Scan for the cell matching the given text and deliver its [X, Y] coordinate at center. 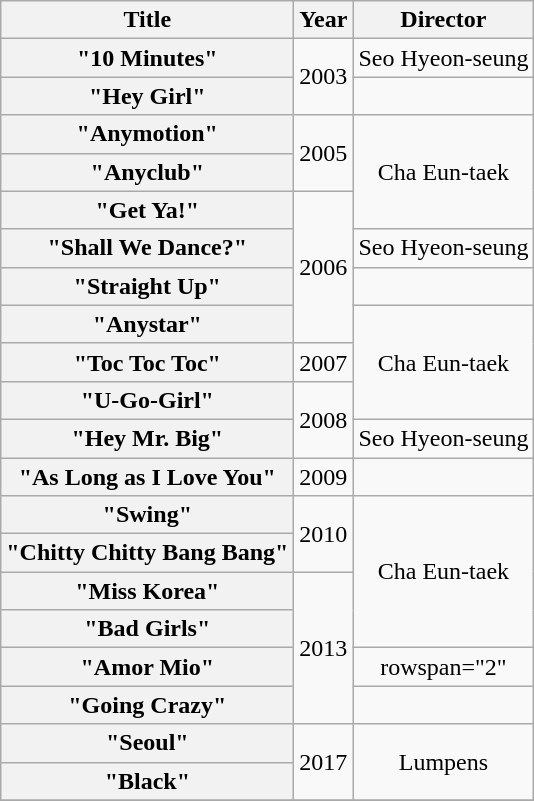
"Anyclub" [148, 172]
2008 [324, 419]
2003 [324, 77]
Lumpens [444, 762]
"Black" [148, 781]
Year [324, 20]
"Swing" [148, 515]
2017 [324, 762]
"Hey Girl" [148, 96]
2005 [324, 153]
"Get Ya!" [148, 210]
"As Long as I Love You" [148, 477]
2006 [324, 267]
"Chitty Chitty Bang Bang" [148, 553]
2013 [324, 648]
Title [148, 20]
2007 [324, 362]
2009 [324, 477]
"U-Go-Girl" [148, 400]
"Toc Toc Toc" [148, 362]
Director [444, 20]
"Shall We Dance?" [148, 248]
"Hey Mr. Big" [148, 438]
"Miss Korea" [148, 591]
"Seoul" [148, 743]
2010 [324, 534]
"Going Crazy" [148, 705]
"Straight Up" [148, 286]
"Anystar" [148, 324]
"Bad Girls" [148, 629]
rowspan="2" [444, 667]
"10 Minutes" [148, 58]
"Anymotion" [148, 134]
"Amor Mio" [148, 667]
